Provide the (x, y) coordinate of the cell's center where the given text is located.  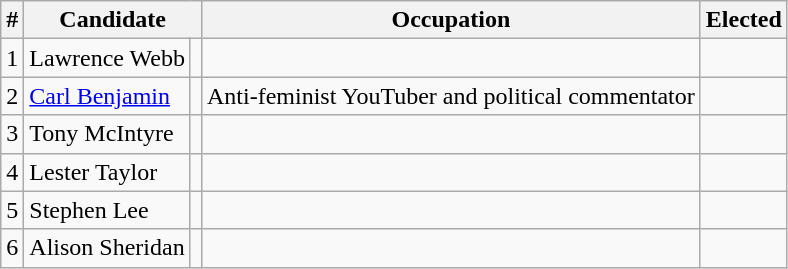
1 (12, 58)
Stephen Lee (108, 210)
Elected (744, 20)
Lawrence Webb (108, 58)
# (12, 20)
6 (12, 248)
Anti-feminist YouTuber and political commentator (450, 96)
2 (12, 96)
Lester Taylor (108, 172)
Tony McIntyre (108, 134)
Carl Benjamin (108, 96)
4 (12, 172)
Candidate (113, 20)
5 (12, 210)
Occupation (450, 20)
Alison Sheridan (108, 248)
3 (12, 134)
